Return the [X, Y] coordinate for the center point of the cell that contains the specified text.  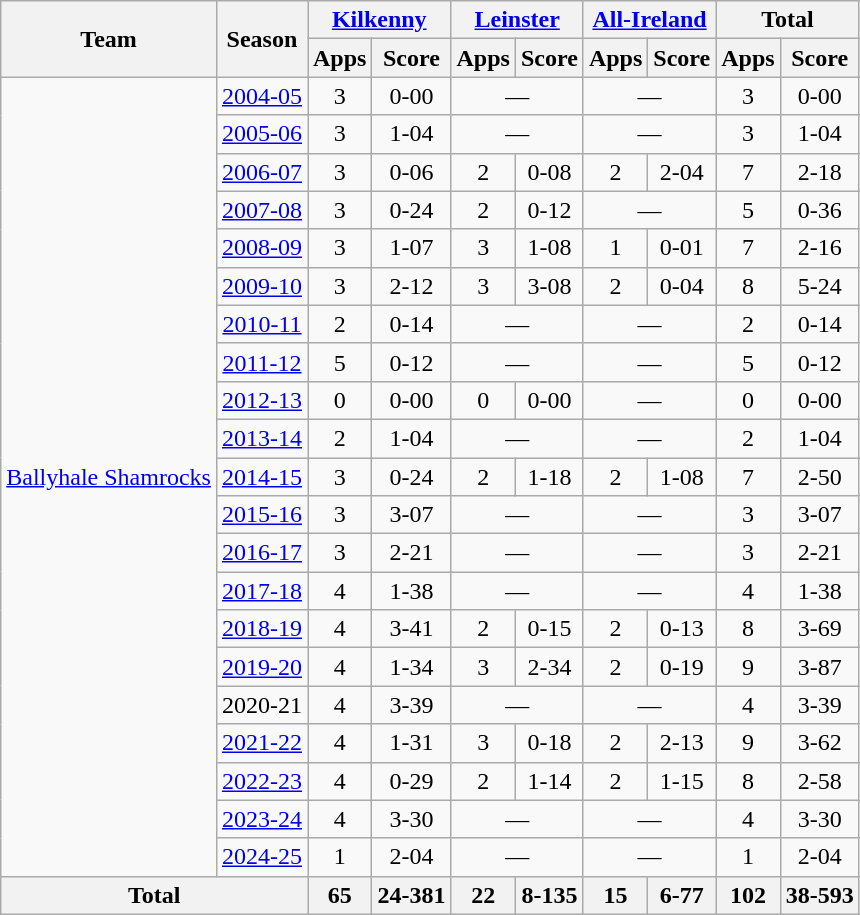
6-77 [682, 895]
2014-15 [262, 477]
2008-09 [262, 248]
2016-17 [262, 553]
3-62 [820, 743]
24-381 [412, 895]
2019-20 [262, 667]
2010-11 [262, 324]
2-34 [549, 667]
0-19 [682, 667]
2022-23 [262, 781]
3-87 [820, 667]
2-58 [820, 781]
22 [483, 895]
Kilkenny [380, 20]
0-01 [682, 248]
3-41 [412, 629]
1-15 [682, 781]
2013-14 [262, 438]
Team [109, 39]
3-69 [820, 629]
102 [748, 895]
Leinster [517, 20]
2017-18 [262, 591]
8-135 [549, 895]
2018-19 [262, 629]
All-Ireland [649, 20]
0-08 [549, 172]
2-12 [412, 286]
0-13 [682, 629]
2015-16 [262, 515]
Season [262, 39]
5-24 [820, 286]
2024-25 [262, 857]
2020-21 [262, 705]
0-18 [549, 743]
2007-08 [262, 210]
2012-13 [262, 400]
0-36 [820, 210]
2004-05 [262, 96]
2-18 [820, 172]
0-15 [549, 629]
0-29 [412, 781]
2-16 [820, 248]
2011-12 [262, 362]
0-06 [412, 172]
2006-07 [262, 172]
Ballyhale Shamrocks [109, 476]
2-50 [820, 477]
1-31 [412, 743]
2005-06 [262, 134]
1-14 [549, 781]
2021-22 [262, 743]
2009-10 [262, 286]
15 [615, 895]
1-07 [412, 248]
38-593 [820, 895]
2-13 [682, 743]
1-18 [549, 477]
0-04 [682, 286]
1-34 [412, 667]
2023-24 [262, 819]
65 [340, 895]
3-08 [549, 286]
